Output the (x, y) coordinate of the center of the cell containing the given text.  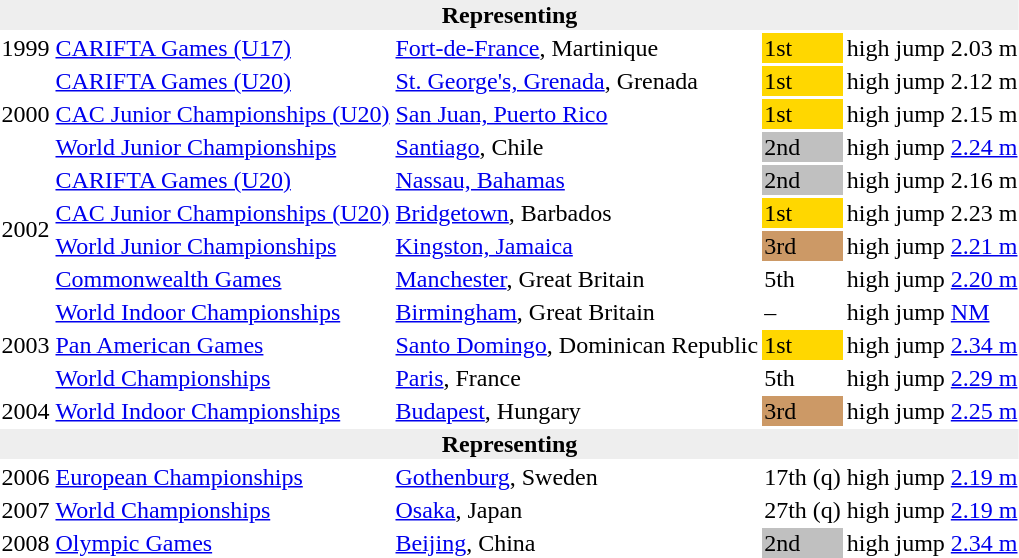
Olympic Games (222, 543)
2.29 m (984, 378)
San Juan, Puerto Rico (577, 114)
2007 (26, 510)
Budapest, Hungary (577, 411)
2.15 m (984, 114)
Kingston, Jamaica (577, 246)
Commonwealth Games (222, 279)
Paris, France (577, 378)
17th (q) (803, 477)
– (803, 312)
St. George's, Grenada, Grenada (577, 81)
Beijing, China (577, 543)
Gothenburg, Sweden (577, 477)
1999 (26, 48)
2.20 m (984, 279)
Osaka, Japan (577, 510)
2.23 m (984, 213)
Fort-de-France, Martinique (577, 48)
2003 (26, 345)
NM (984, 312)
2002 (26, 230)
2008 (26, 543)
Bridgetown, Barbados (577, 213)
2000 (26, 114)
CARIFTA Games (U17) (222, 48)
27th (q) (803, 510)
2.16 m (984, 180)
Pan American Games (222, 345)
2.25 m (984, 411)
Birmingham, Great Britain (577, 312)
Santiago, Chile (577, 147)
2006 (26, 477)
Nassau, Bahamas (577, 180)
European Championships (222, 477)
Manchester, Great Britain (577, 279)
2.12 m (984, 81)
2004 (26, 411)
Santo Domingo, Dominican Republic (577, 345)
2.24 m (984, 147)
2.21 m (984, 246)
2.03 m (984, 48)
